Identify which cell holds the provided text, then report its [X, Y] central coordinate. 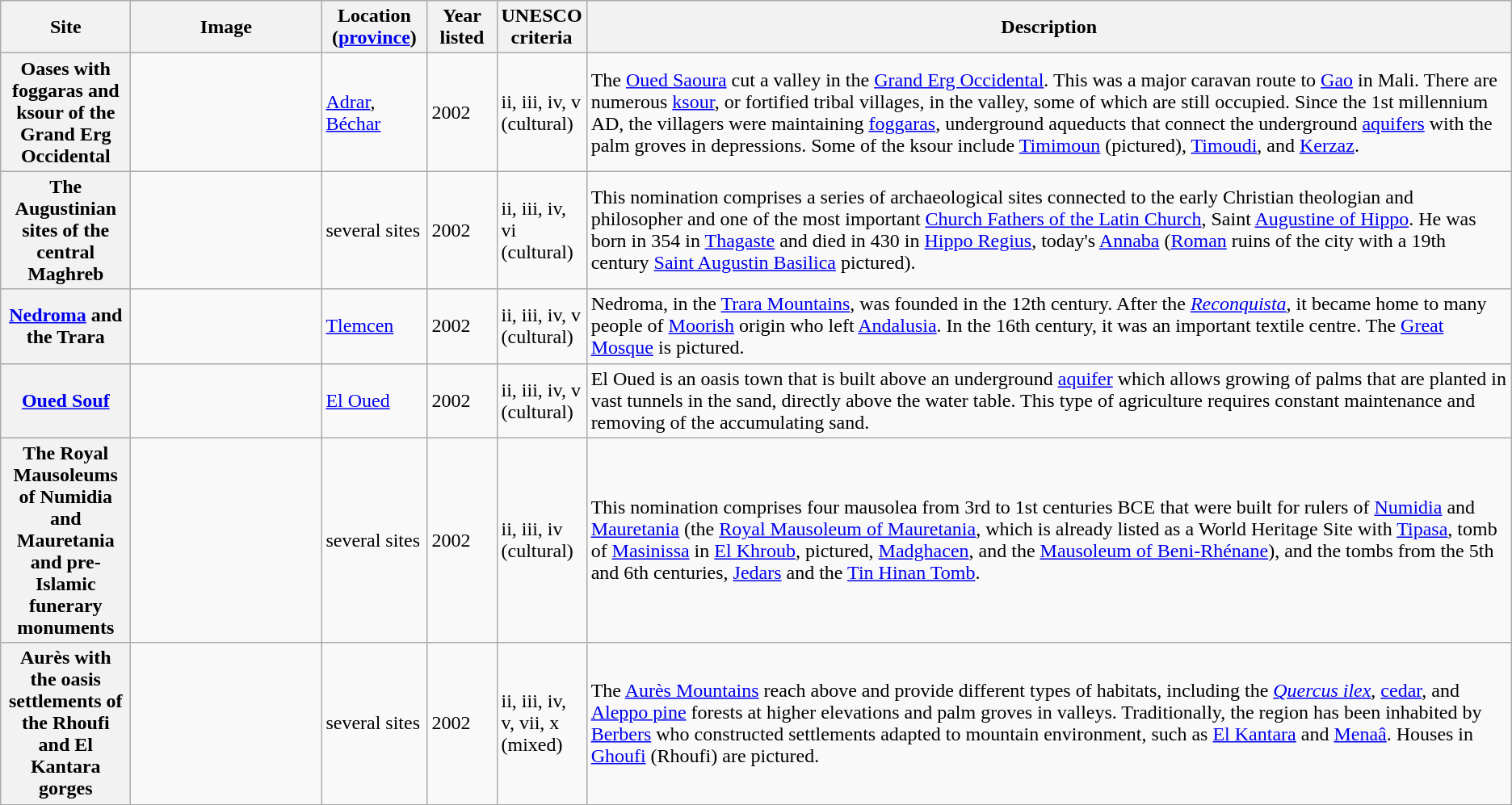
Tlemcen [375, 326]
The Augustinian sites of the central Maghreb [66, 230]
Year listed [462, 27]
Location (province) [375, 27]
Site [66, 27]
El Oued [375, 400]
Adrar, Béchar [375, 112]
ii, iii, iv (cultural) [541, 540]
ii, iii, iv, v, vii, x (mixed) [541, 723]
Description [1048, 27]
Image [226, 27]
Nedroma and the Trara [66, 326]
UNESCO criteria [541, 27]
The Royal Mausoleums of Numidia and Mauretania and pre-Islamic funerary monuments [66, 540]
Oued Souf [66, 400]
Oases with foggaras and ksour of the Grand Erg Occidental [66, 112]
ii, iii, iv, vi (cultural) [541, 230]
Aurès with the oasis settlements of the Rhoufi and El Kantara gorges [66, 723]
